Identify which cell holds the provided text, then report its (x, y) central coordinate. 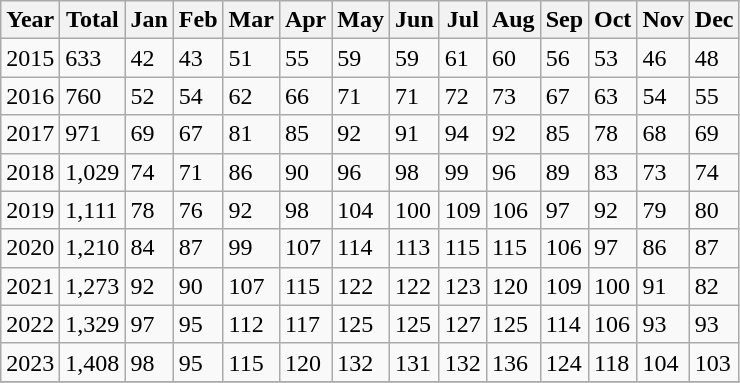
131 (415, 362)
83 (613, 172)
123 (462, 286)
61 (462, 58)
103 (714, 362)
1,273 (92, 286)
63 (613, 96)
Aug (513, 20)
118 (613, 362)
760 (92, 96)
2018 (30, 172)
48 (714, 58)
Year (30, 20)
Apr (305, 20)
Oct (613, 20)
633 (92, 58)
2020 (30, 248)
127 (462, 324)
1,329 (92, 324)
Dec (714, 20)
80 (714, 210)
62 (251, 96)
82 (714, 286)
94 (462, 134)
Nov (663, 20)
72 (462, 96)
2019 (30, 210)
81 (251, 134)
2023 (30, 362)
60 (513, 58)
84 (149, 248)
136 (513, 362)
Jan (149, 20)
89 (564, 172)
43 (198, 58)
76 (198, 210)
Sep (564, 20)
42 (149, 58)
112 (251, 324)
2015 (30, 58)
1,210 (92, 248)
Feb (198, 20)
2022 (30, 324)
Total (92, 20)
1,029 (92, 172)
68 (663, 134)
117 (305, 324)
2016 (30, 96)
2017 (30, 134)
1,408 (92, 362)
66 (305, 96)
124 (564, 362)
971 (92, 134)
53 (613, 58)
79 (663, 210)
2021 (30, 286)
51 (251, 58)
1,111 (92, 210)
52 (149, 96)
Jul (462, 20)
Mar (251, 20)
113 (415, 248)
56 (564, 58)
46 (663, 58)
May (361, 20)
Jun (415, 20)
